Output the (x, y) coordinate of the center of the cell containing the given text.  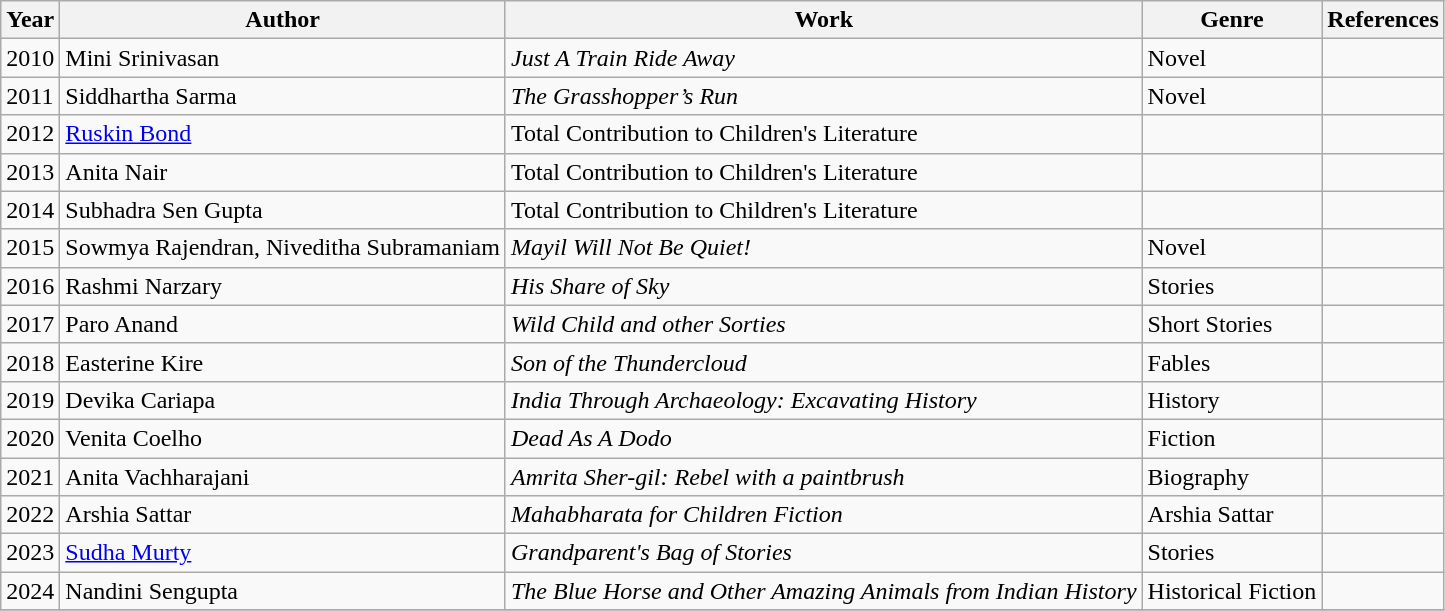
Short Stories (1232, 324)
The Blue Horse and Other Amazing Animals from Indian History (824, 591)
Sudha Murty (283, 553)
Wild Child and other Sorties (824, 324)
Ruskin Bond (283, 134)
India Through Archaeology: Excavating History (824, 400)
Sowmya Rajendran, Niveditha Subramaniam (283, 248)
Historical Fiction (1232, 591)
The Grasshopper’s Run (824, 96)
His Share of Sky (824, 286)
Rashmi Narzary (283, 286)
Fiction (1232, 438)
Paro Anand (283, 324)
2022 (30, 515)
Anita Nair (283, 172)
2010 (30, 58)
Siddhartha Sarma (283, 96)
Work (824, 20)
2024 (30, 591)
2016 (30, 286)
2013 (30, 172)
Author (283, 20)
Devika Cariapa (283, 400)
2017 (30, 324)
2011 (30, 96)
Mahabharata for Children Fiction (824, 515)
2012 (30, 134)
Mini Srinivasan (283, 58)
Amrita Sher-gil: Rebel with a paintbrush (824, 477)
Fables (1232, 362)
Just A Train Ride Away (824, 58)
2015 (30, 248)
Year (30, 20)
2023 (30, 553)
Easterine Kire (283, 362)
References (1384, 20)
Venita Coelho (283, 438)
Grandparent's Bag of Stories (824, 553)
Mayil Will Not Be Quiet! (824, 248)
Biography (1232, 477)
2019 (30, 400)
Nandini Sengupta (283, 591)
Genre (1232, 20)
2020 (30, 438)
Subhadra Sen Gupta (283, 210)
2021 (30, 477)
History (1232, 400)
Son of the Thundercloud (824, 362)
2014 (30, 210)
2018 (30, 362)
Dead As A Dodo (824, 438)
Anita Vachharajani (283, 477)
